From the cell containing the given text, extract its center point as (x, y) coordinate. 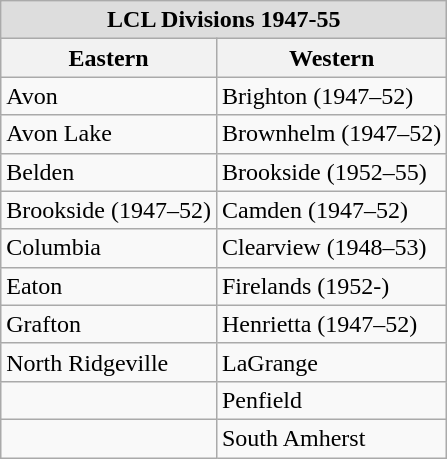
Camden (1947–52) (331, 210)
Eastern (109, 58)
Western (331, 58)
Grafton (109, 324)
Firelands (1952-) (331, 286)
Brighton (1947–52) (331, 96)
South Amherst (331, 438)
Columbia (109, 248)
Brookside (1952–55) (331, 172)
LaGrange (331, 362)
Brookside (1947–52) (109, 210)
Belden (109, 172)
Penfield (331, 400)
North Ridgeville (109, 362)
Clearview (1948–53) (331, 248)
Henrietta (1947–52) (331, 324)
Avon Lake (109, 134)
Eaton (109, 286)
Brownhelm (1947–52) (331, 134)
Avon (109, 96)
LCL Divisions 1947-55 (224, 20)
